Output the [X, Y] coordinate of the center of the cell containing the given text.  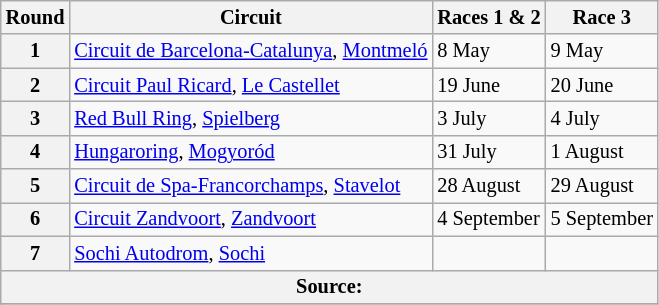
28 August [488, 186]
9 May [602, 51]
5 [36, 186]
Source: [330, 287]
Races 1 & 2 [488, 17]
29 August [602, 186]
8 May [488, 51]
7 [36, 253]
4 [36, 152]
Sochi Autodrom, Sochi [250, 253]
19 June [488, 85]
4 July [602, 118]
Hungaroring, Mogyoród [250, 152]
1 August [602, 152]
4 September [488, 219]
Red Bull Ring, Spielberg [250, 118]
Circuit de Barcelona-Catalunya, Montmeló [250, 51]
Round [36, 17]
5 September [602, 219]
1 [36, 51]
Circuit Zandvoort, Zandvoort [250, 219]
Circuit [250, 17]
3 July [488, 118]
3 [36, 118]
Circuit Paul Ricard, Le Castellet [250, 85]
2 [36, 85]
Circuit de Spa-Francorchamps, Stavelot [250, 186]
Race 3 [602, 17]
6 [36, 219]
31 July [488, 152]
20 June [602, 85]
